Provide the [x, y] coordinate of the cell's center where the given text is located.  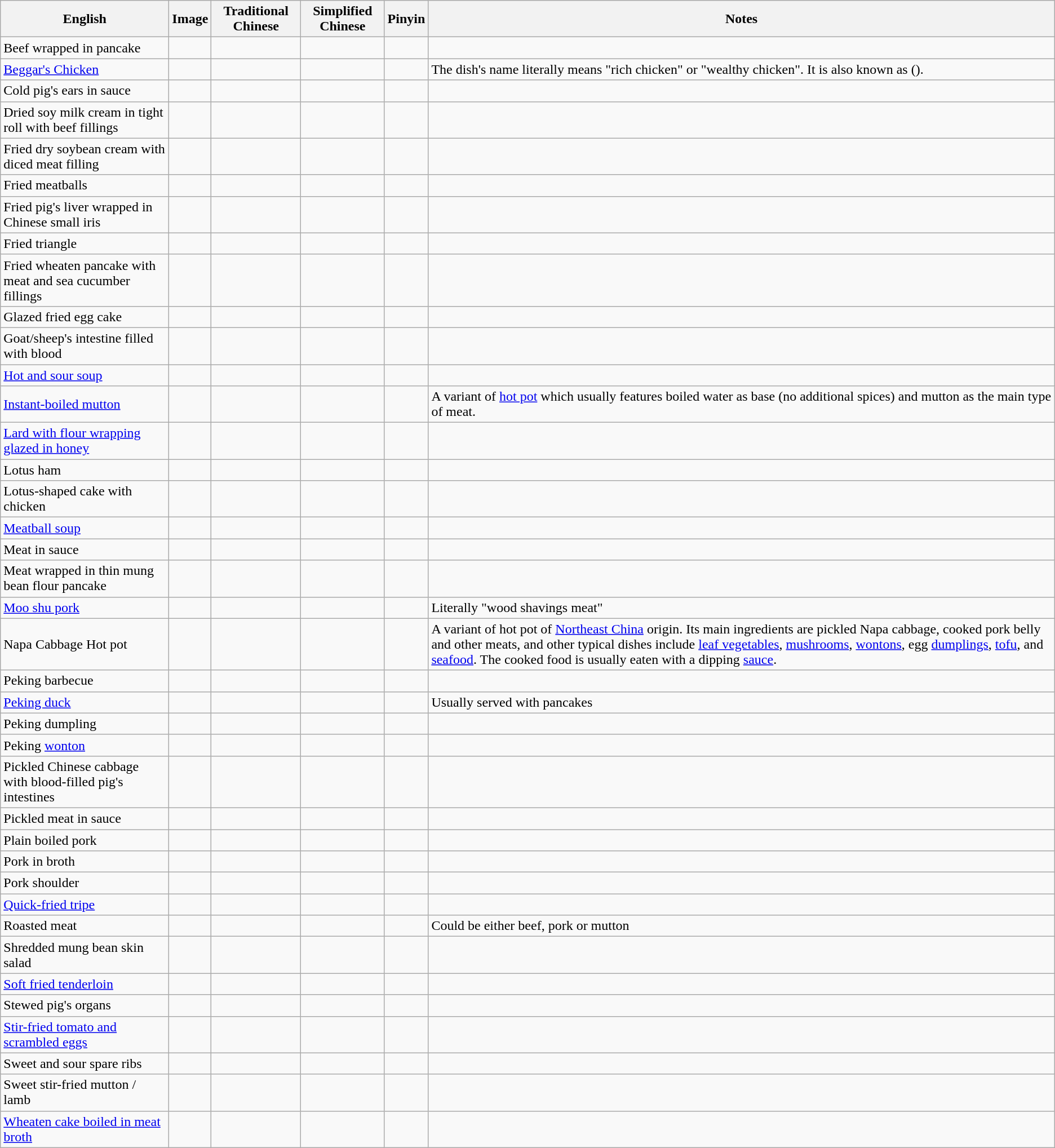
Beef wrapped in pancake [85, 48]
Literally "wood shavings meat" [742, 608]
The dish's name literally means "rich chicken" or "wealthy chicken". It is also known as (). [742, 69]
Moo shu pork [85, 608]
Fried pig's liver wrapped in Chinese small iris [85, 214]
Peking dumpling [85, 724]
Pinyin [406, 19]
Fried wheaten pancake with meat and sea cucumber fillings [85, 280]
Goat/sheep's intestine filled with blood [85, 346]
Lotus ham [85, 470]
Fried dry soybean cream with diced meat filling [85, 157]
Sweet stir-fried mutton / lamb [85, 1092]
A variant of hot pot which usually features boiled water as base (no additional spices) and mutton as the main type of meat. [742, 405]
Cold pig's ears in sauce [85, 91]
English [85, 19]
Meatball soup [85, 528]
Soft fried tenderloin [85, 984]
Notes [742, 19]
Beggar's Chicken [85, 69]
Could be either beef, pork or mutton [742, 926]
Pork shoulder [85, 883]
Stewed pig's organs [85, 1005]
Peking wonton [85, 745]
Napa Cabbage Hot pot [85, 644]
Pork in broth [85, 862]
Glazed fried egg cake [85, 317]
Lard with flour wrapping glazed in honey [85, 441]
Traditional Chinese [256, 19]
Peking duck [85, 702]
Plain boiled pork [85, 840]
Fried meatballs [85, 185]
Dried soy milk cream in tight roll with beef fillings [85, 119]
Pickled meat in sauce [85, 818]
Fried triangle [85, 243]
Meat wrapped in thin mung bean flour pancake [85, 578]
Lotus-shaped cake with chicken [85, 499]
Simplified Chinese [343, 19]
Quick-fried tripe [85, 905]
Instant-boiled mutton [85, 405]
Hot and sour soup [85, 375]
Sweet and sour spare ribs [85, 1063]
Shredded mung bean skin salad [85, 955]
Roasted meat [85, 926]
Peking barbecue [85, 681]
Wheaten cake boiled in meat broth [85, 1129]
Meat in sauce [85, 549]
Pickled Chinese cabbage with blood-filled pig's intestines [85, 782]
Stir-fried tomato and scrambled eggs [85, 1035]
Usually served with pancakes [742, 702]
Image [190, 19]
